Find where the given text appears and provide that cell's center as (x, y) coordinate. 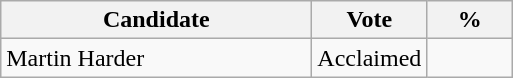
Acclaimed (370, 58)
Vote (370, 20)
Martin Harder (156, 58)
% (470, 20)
Candidate (156, 20)
